Extract the (X, Y) coordinate from the center of the cell holding the provided text.  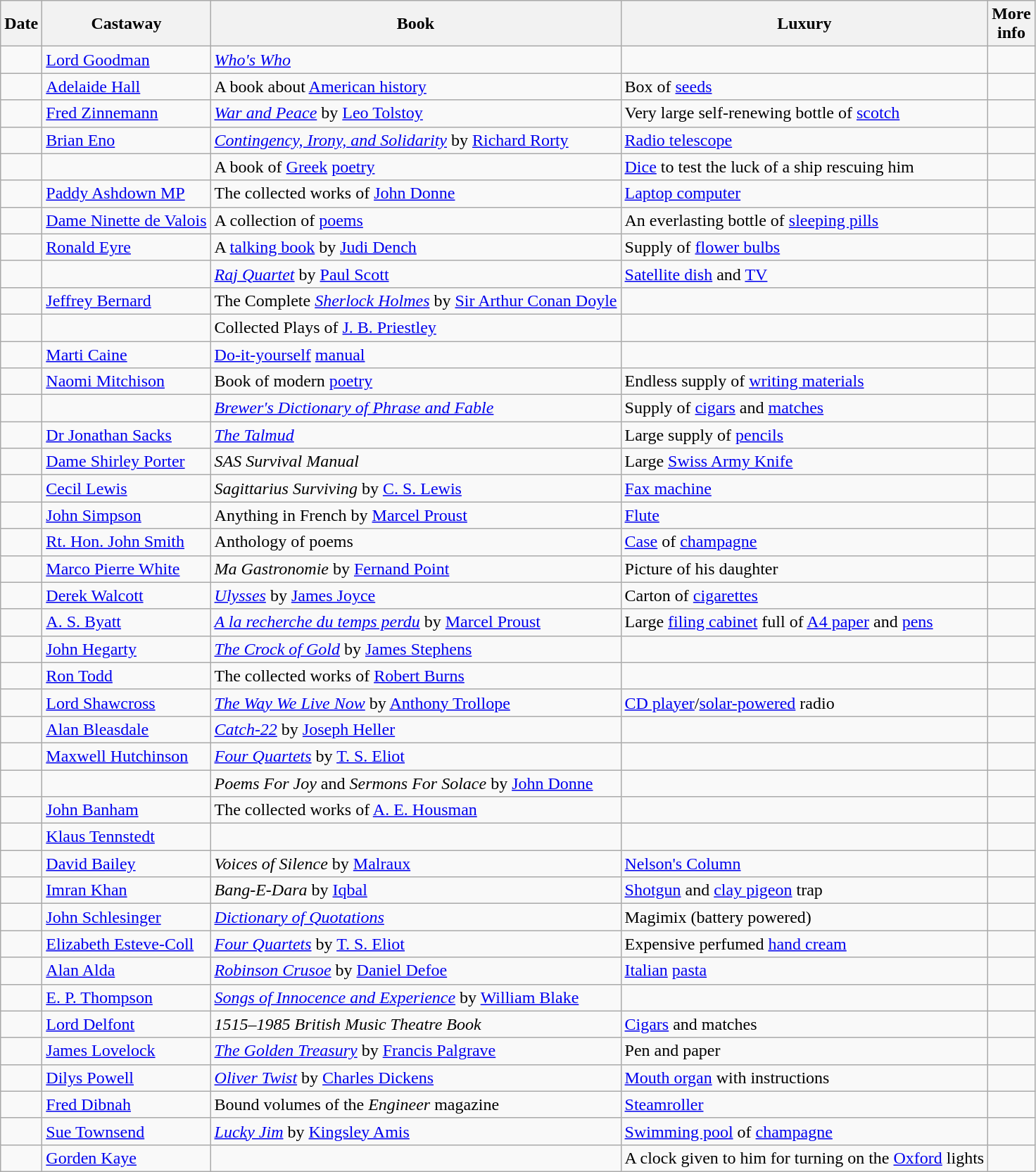
Do-it-yourself manual (415, 354)
Fax machine (804, 489)
Supply of cigars and matches (804, 408)
Derek Walcott (127, 596)
Very large self-renewing bottle of scotch (804, 113)
John Schlesinger (127, 917)
Poems For Joy and Sermons For Solace by John Donne (415, 783)
Magimix (battery powered) (804, 917)
Case of champagne (804, 542)
Brewer's Dictionary of Phrase and Fable (415, 408)
Ronald Eyre (127, 247)
Book (415, 24)
Rt. Hon. John Smith (127, 542)
Cecil Lewis (127, 489)
Alan Bleasdale (127, 729)
Jeffrey Bernard (127, 301)
Dilys Powell (127, 1078)
Luxury (804, 24)
Bound volumes of the Engineer magazine (415, 1104)
Gorden Kaye (127, 1158)
Satellite dish and TV (804, 274)
Sue Townsend (127, 1131)
Swimming pool of champagne (804, 1131)
Marco Pierre White (127, 569)
Castaway (127, 24)
Anything in French by Marcel Proust (415, 515)
Imran Khan (127, 890)
The Talmud (415, 435)
Mouth organ with instructions (804, 1078)
War and Peace by Leo Tolstoy (415, 113)
Lucky Jim by Kingsley Amis (415, 1131)
Elizabeth Esteve-Coll (127, 944)
A talking book by Judi Dench (415, 247)
Pen and paper (804, 1051)
Radio telescope (804, 140)
Marti Caine (127, 354)
The Crock of Gold by James Stephens (415, 649)
The Way We Live Now by Anthony Trollope (415, 702)
Expensive perfumed hand cream (804, 944)
Ron Todd (127, 676)
Dame Shirley Porter (127, 462)
Paddy Ashdown MP (127, 194)
The Complete Sherlock Holmes by Sir Arthur Conan Doyle (415, 301)
The collected works of Robert Burns (415, 676)
John Banham (127, 810)
Voices of Silence by Malraux (415, 864)
Steamroller (804, 1104)
Maxwell Hutchinson (127, 756)
Dictionary of Quotations (415, 917)
Flute (804, 515)
Dice to test the luck of a ship rescuing him (804, 167)
Dame Ninette de Valois (127, 220)
Fred Zinnemann (127, 113)
Who's Who (415, 60)
Large supply of pencils (804, 435)
Ma Gastronomie by Fernand Point (415, 569)
James Lovelock (127, 1051)
Songs of Innocence and Experience by William Blake (415, 997)
Dr Jonathan Sacks (127, 435)
Large filing cabinet full of A4 paper and pens (804, 622)
Moreinfo (1012, 24)
Lord Shawcross (127, 702)
A book about American history (415, 87)
Collected Plays of J. B. Priestley (415, 327)
Endless supply of writing materials (804, 382)
Contingency, Irony, and Solidarity by Richard Rorty (415, 140)
The Golden Treasury by Francis Palgrave (415, 1051)
Sagittarius Surviving by C. S. Lewis (415, 489)
Anthology of poems (415, 542)
Laptop computer (804, 194)
David Bailey (127, 864)
Adelaide Hall (127, 87)
Raj Quartet by Paul Scott (415, 274)
Bang-E-Dara by Iqbal (415, 890)
Naomi Mitchison (127, 382)
Book of modern poetry (415, 382)
SAS Survival Manual (415, 462)
Oliver Twist by Charles Dickens (415, 1078)
Robinson Crusoe by Daniel Defoe (415, 971)
Carton of cigarettes (804, 596)
Date (21, 24)
Cigars and matches (804, 1024)
Italian pasta (804, 971)
1515–1985 British Music Theatre Book (415, 1024)
A. S. Byatt (127, 622)
Supply of flower bulbs (804, 247)
Catch-22 by Joseph Heller (415, 729)
Ulysses by James Joyce (415, 596)
A la recherche du temps perdu by Marcel Proust (415, 622)
The collected works of John Donne (415, 194)
Lord Goodman (127, 60)
Picture of his daughter (804, 569)
The collected works of A. E. Housman (415, 810)
A book of Greek poetry (415, 167)
Nelson's Column (804, 864)
An everlasting bottle of sleeping pills (804, 220)
Klaus Tennstedt (127, 837)
Alan Alda (127, 971)
Fred Dibnah (127, 1104)
CD player/solar-powered radio (804, 702)
Brian Eno (127, 140)
John Simpson (127, 515)
John Hegarty (127, 649)
A clock given to him for turning on the Oxford lights (804, 1158)
E. P. Thompson (127, 997)
Lord Delfont (127, 1024)
Large Swiss Army Knife (804, 462)
Shotgun and clay pigeon trap (804, 890)
A collection of poems (415, 220)
Box of seeds (804, 87)
